Return (x, y) of the center of cell containing provided text 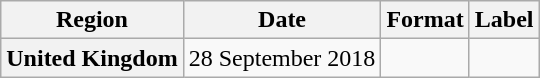
Label (504, 20)
United Kingdom (92, 58)
Region (92, 20)
Date (282, 20)
Format (425, 20)
28 September 2018 (282, 58)
